Scan for the cell matching the given text and deliver its (X, Y) coordinate at center. 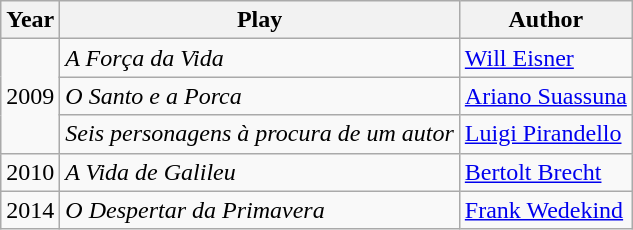
O Despertar da Primavera (260, 210)
2009 (30, 96)
Seis personagens à procura de um autor (260, 134)
Will Eisner (546, 58)
O Santo e a Porca (260, 96)
Play (260, 20)
A Vida de Galileu (260, 172)
2010 (30, 172)
A Força da Vida (260, 58)
Year (30, 20)
Luigi Pirandello (546, 134)
2014 (30, 210)
Bertolt Brecht (546, 172)
Ariano Suassuna (546, 96)
Author (546, 20)
Frank Wedekind (546, 210)
